Return the (x, y) coordinate for the center point of the cell that contains the specified text.  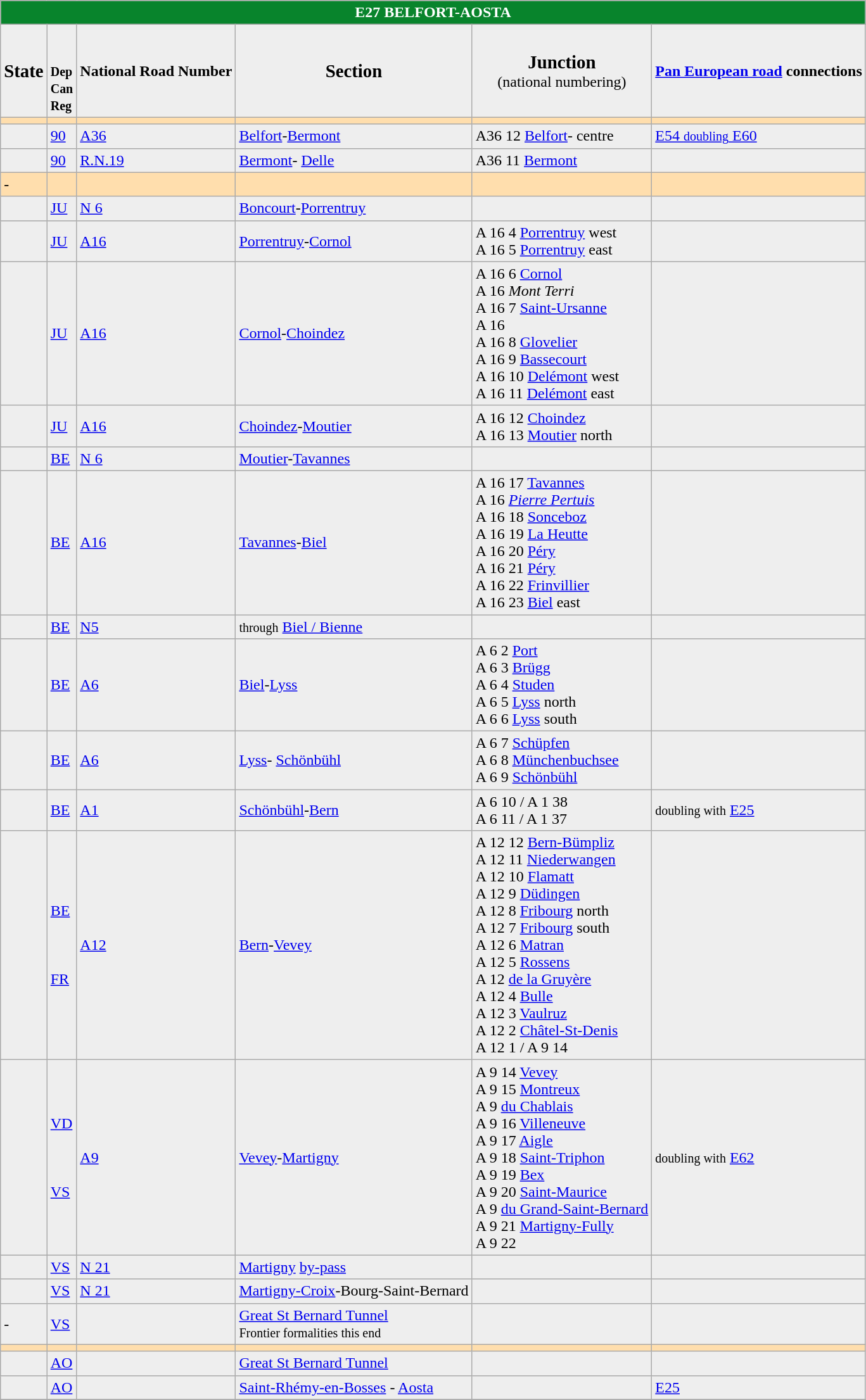
E54 doubling E60 (759, 136)
R.N.19 (156, 160)
A36 (156, 136)
Great St Bernard Tunnel (353, 1363)
Martigny-Croix-Bourg-Saint-Bernard (353, 1291)
doubling with E25 (759, 810)
Boncourt-Porrentruy (353, 208)
Lyss- Schönbühl (353, 760)
State (24, 71)
A 6 2 PortA 6 3 BrüggA 6 4 StudenA 6 5 Lyss northA 6 6 Lyss south (562, 685)
Saint-Rhémy-en-Bosses - Aosta (353, 1387)
Martigny by-pass (353, 1267)
Tavannes-Biel (353, 542)
A 6 10 / A 1 38A 6 11 / A 1 37 (562, 810)
A 16 12 ChoindezA 16 13 Moutier north (562, 426)
National Road Number (156, 71)
DepCanReg (62, 71)
E27 BELFORT-AOSTA (433, 13)
Great St Bernard Tunnel Frontier formalities this end (353, 1323)
A 6 7 SchüpfenA 6 8 Münchenbuchsee A 6 9 Schönbühl (562, 760)
E25 (759, 1387)
doubling with E62 (759, 1157)
Bermont- Delle (353, 160)
Cornol-Choindez (353, 333)
Vevey-Martigny (353, 1157)
Section (353, 71)
through Biel / Bienne (353, 626)
BEFR (62, 945)
Junction (national numbering) (562, 71)
A 16 17 Tavannes A 16 Pierre PertuisA 16 18 Sonceboz A 16 19 La Heutte A 16 20 Péry A 16 21 Péry A 16 22 Frinvillier A 16 23 Biel east (562, 542)
A36 12 Belfort- centre (562, 136)
Bern-Vevey (353, 945)
VDVS (62, 1157)
Belfort-Bermont (353, 136)
Biel-Lyss (353, 685)
Moutier-Tavannes (353, 458)
Choindez-Moutier (353, 426)
N5 (156, 626)
A1 (156, 810)
A36 11 Bermont (562, 160)
A9 (156, 1157)
Pan European road connections (759, 71)
A 16 6 Cornol A 16 Mont TerriA 16 7 Saint-Ursanne A 16 A 16 8 GlovelierA 16 9 BassecourtA 16 10 Delémont westA 16 11 Delémont east (562, 333)
A 16 4 Porrentruy westA 16 5 Porrentruy east (562, 241)
A12 (156, 945)
Porrentruy-Cornol (353, 241)
Schönbühl-Bern (353, 810)
